Find where the given text appears and provide that cell's center as (X, Y) coordinate. 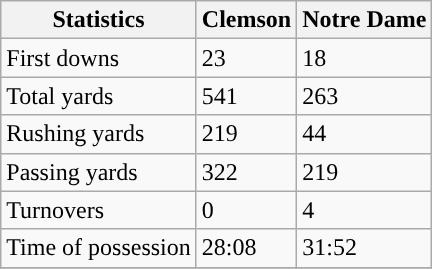
Statistics (99, 20)
Total yards (99, 96)
Rushing yards (99, 134)
23 (246, 58)
322 (246, 172)
31:52 (364, 248)
263 (364, 96)
Turnovers (99, 210)
Passing yards (99, 172)
Clemson (246, 20)
4 (364, 210)
Notre Dame (364, 20)
First downs (99, 58)
Time of possession (99, 248)
18 (364, 58)
28:08 (246, 248)
541 (246, 96)
0 (246, 210)
44 (364, 134)
